Detect which cell encompasses the target text, then output its (X, Y) center coordinate. 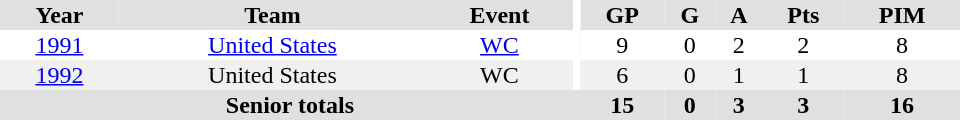
Year (60, 15)
G (690, 15)
Team (272, 15)
Pts (804, 15)
Senior totals (290, 105)
Event (500, 15)
PIM (902, 15)
6 (622, 75)
1991 (60, 45)
15 (622, 105)
GP (622, 15)
A (738, 15)
1992 (60, 75)
9 (622, 45)
16 (902, 105)
